Capture the cell that displays the provided text and extract its [x, y] central coordinate. 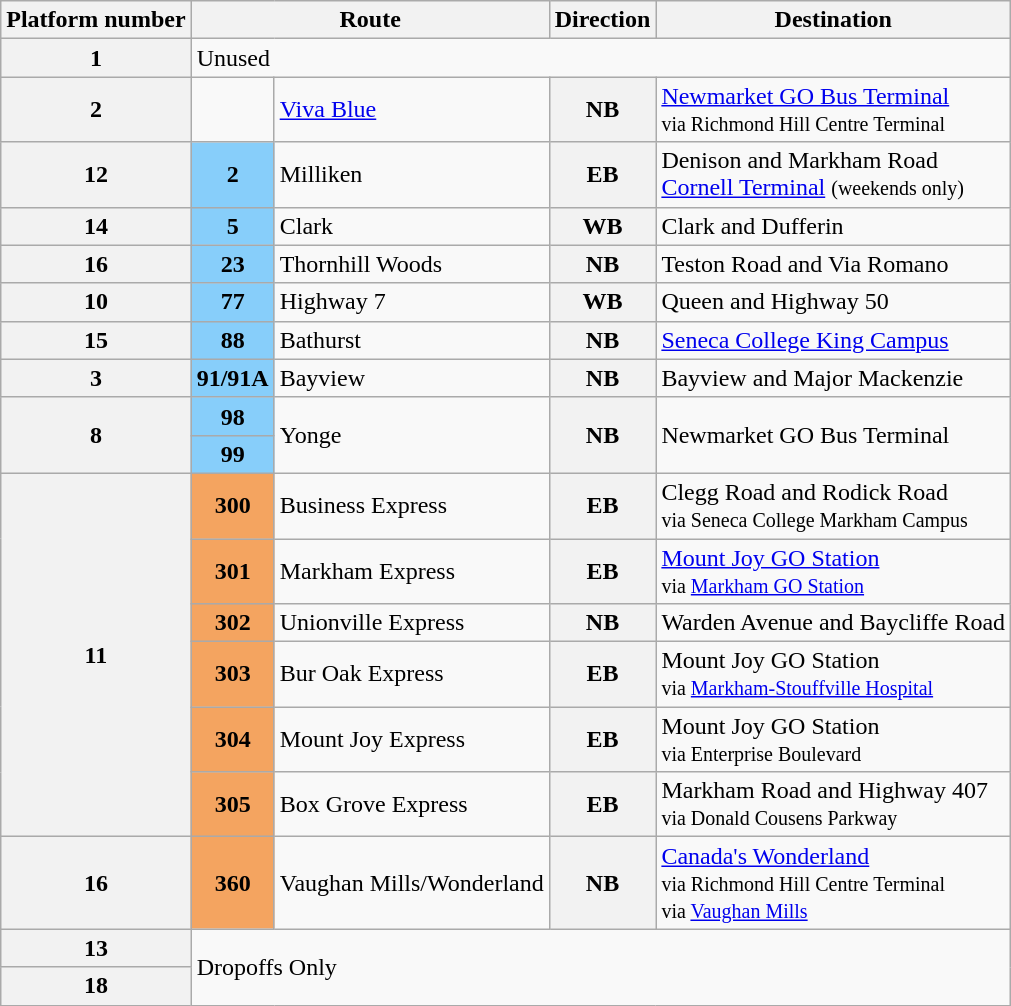
Queen and Highway 50 [834, 302]
Denison and Markham Road Cornell Terminal (weekends only) [834, 174]
Teston Road and Via Romano [834, 264]
99 [232, 454]
Clark [412, 226]
15 [96, 340]
77 [232, 302]
1 [96, 58]
10 [96, 302]
12 [96, 174]
Mount Joy GO Stationvia Markham GO Station [834, 570]
Mount Joy Express [412, 740]
3 [96, 378]
Dropoffs Only [601, 967]
Markham Express [412, 570]
Platform number [96, 20]
Newmarket GO Bus Terminal [834, 435]
Canada's Wonderlandvia Richmond Hill Centre Terminalvia Vaughan Mills [834, 883]
Vaughan Mills/Wonderland [412, 883]
Bur Oak Express [412, 674]
Unionville Express [412, 623]
Direction [602, 20]
Clegg Road and Rodick Roadvia Seneca College Markham Campus [834, 506]
Bathurst [412, 340]
300 [232, 506]
301 [232, 570]
5 [232, 226]
304 [232, 740]
91/91A [232, 378]
360 [232, 883]
Viva Blue [412, 110]
Box Grove Express [412, 804]
Unused [601, 58]
Bayview and Major Mackenzie [834, 378]
Highway 7 [412, 302]
Mount Joy GO Stationvia Enterprise Boulevard [834, 740]
303 [232, 674]
Destination [834, 20]
Business Express [412, 506]
88 [232, 340]
11 [96, 654]
305 [232, 804]
Thornhill Woods [412, 264]
8 [96, 435]
14 [96, 226]
Route [370, 20]
98 [232, 416]
Markham Road and Highway 407via Donald Cousens Parkway [834, 804]
302 [232, 623]
Newmarket GO Bus Terminalvia Richmond Hill Centre Terminal [834, 110]
Yonge [412, 435]
23 [232, 264]
Clark and Dufferin [834, 226]
Bayview [412, 378]
13 [96, 948]
18 [96, 986]
Seneca College King Campus [834, 340]
Warden Avenue and Baycliffe Road [834, 623]
Mount Joy GO Stationvia Markham-Stouffville Hospital [834, 674]
Milliken [412, 174]
